Identify which cell holds the provided text, then report its (x, y) central coordinate. 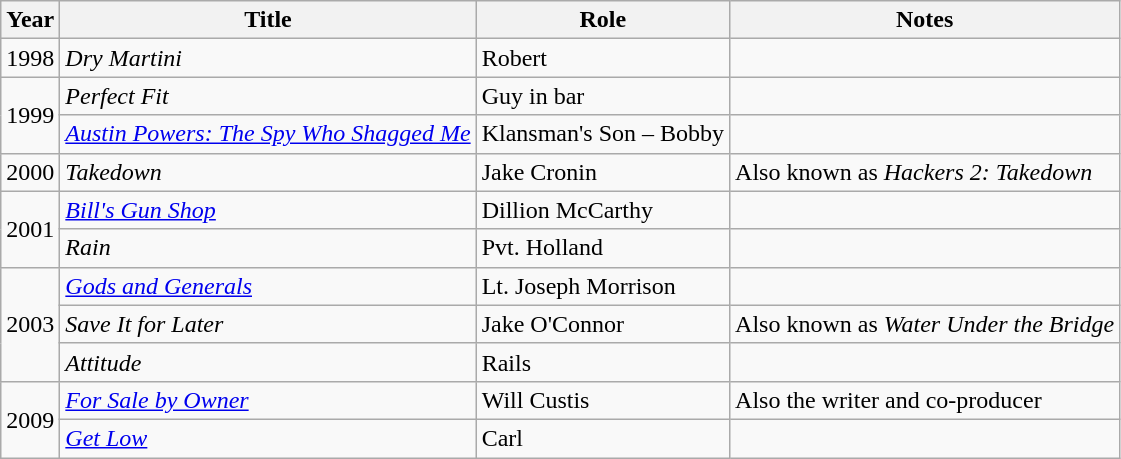
Also known as Hackers 2: Takedown (925, 172)
Guy in bar (602, 96)
2000 (30, 172)
Pvt. Holland (602, 248)
Rails (602, 362)
Austin Powers: The Spy Who Shagged Me (268, 134)
Takedown (268, 172)
Will Custis (602, 400)
Jake Cronin (602, 172)
Jake O'Connor (602, 324)
Perfect Fit (268, 96)
Carl (602, 438)
Title (268, 20)
Attitude (268, 362)
1998 (30, 58)
For Sale by Owner (268, 400)
Save It for Later (268, 324)
Klansman's Son – Bobby (602, 134)
Get Low (268, 438)
Role (602, 20)
2001 (30, 229)
Also the writer and co-producer (925, 400)
2009 (30, 419)
2003 (30, 324)
Robert (602, 58)
1999 (30, 115)
Year (30, 20)
Lt. Joseph Morrison (602, 286)
Also known as Water Under the Bridge (925, 324)
Gods and Generals (268, 286)
Notes (925, 20)
Bill's Gun Shop (268, 210)
Dry Martini (268, 58)
Rain (268, 248)
Dillion McCarthy (602, 210)
